Output the [x, y] coordinate of the center of the cell containing the given text.  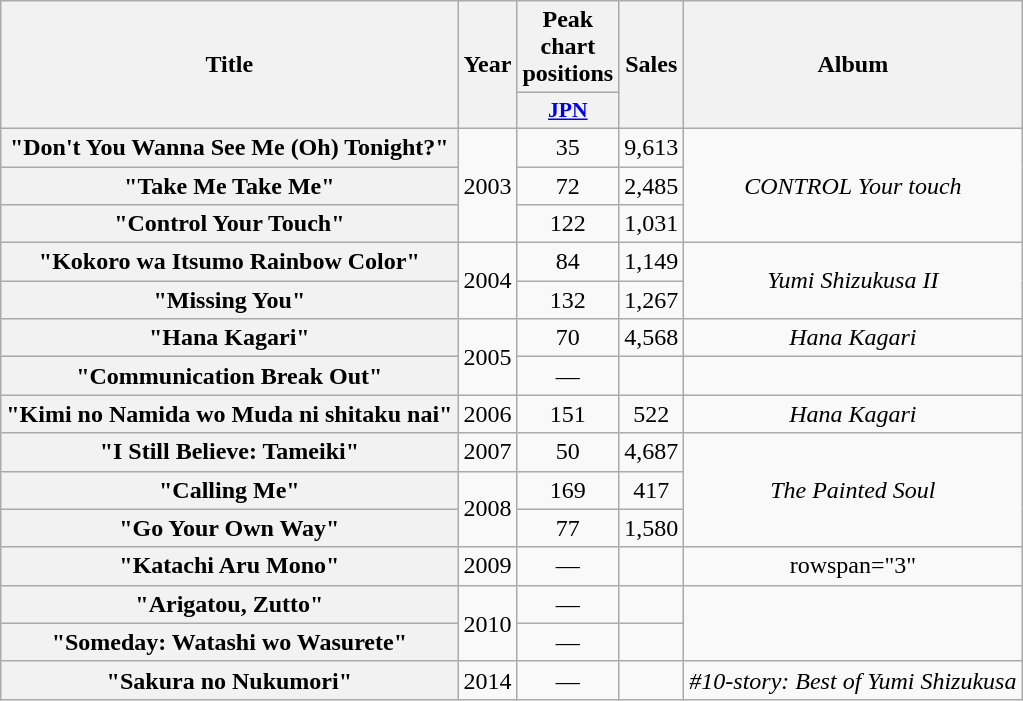
"Arigatou, Zutto" [230, 604]
169 [568, 490]
1,031 [652, 224]
132 [568, 300]
151 [568, 414]
1,149 [652, 262]
50 [568, 452]
4,568 [652, 338]
"I Still Believe: Tameiki" [230, 452]
Year [488, 65]
"Communication Break Out" [230, 376]
rowspan="3" [853, 566]
"Control Your Touch" [230, 224]
35 [568, 147]
"Hana Kagari" [230, 338]
"Sakura no Nukumori" [230, 680]
2003 [488, 185]
2008 [488, 509]
Sales [652, 65]
JPN [568, 111]
"Missing You" [230, 300]
2009 [488, 566]
#10-story: Best of Yumi Shizukusa [853, 680]
2007 [488, 452]
1,580 [652, 528]
"Go Your Own Way" [230, 528]
"Someday: Watashi wo Wasurete" [230, 642]
4,687 [652, 452]
9,613 [652, 147]
CONTROL Your touch [853, 185]
522 [652, 414]
"Take Me Take Me" [230, 185]
70 [568, 338]
1,267 [652, 300]
Title [230, 65]
"Calling Me" [230, 490]
Yumi Shizukusa II [853, 281]
"Katachi Aru Mono" [230, 566]
The Painted Soul [853, 490]
72 [568, 185]
"Kimi no Namida wo Muda ni shitaku nai" [230, 414]
Album [853, 65]
2006 [488, 414]
417 [652, 490]
2014 [488, 680]
2005 [488, 357]
2004 [488, 281]
122 [568, 224]
2,485 [652, 185]
"Don't You Wanna See Me (Oh) Tonight?" [230, 147]
84 [568, 262]
Peak chart positions [568, 47]
77 [568, 528]
"Kokoro wa Itsumo Rainbow Color" [230, 262]
2010 [488, 623]
